For the text-containing cell, return its midpoint in (x, y) coordinate format. 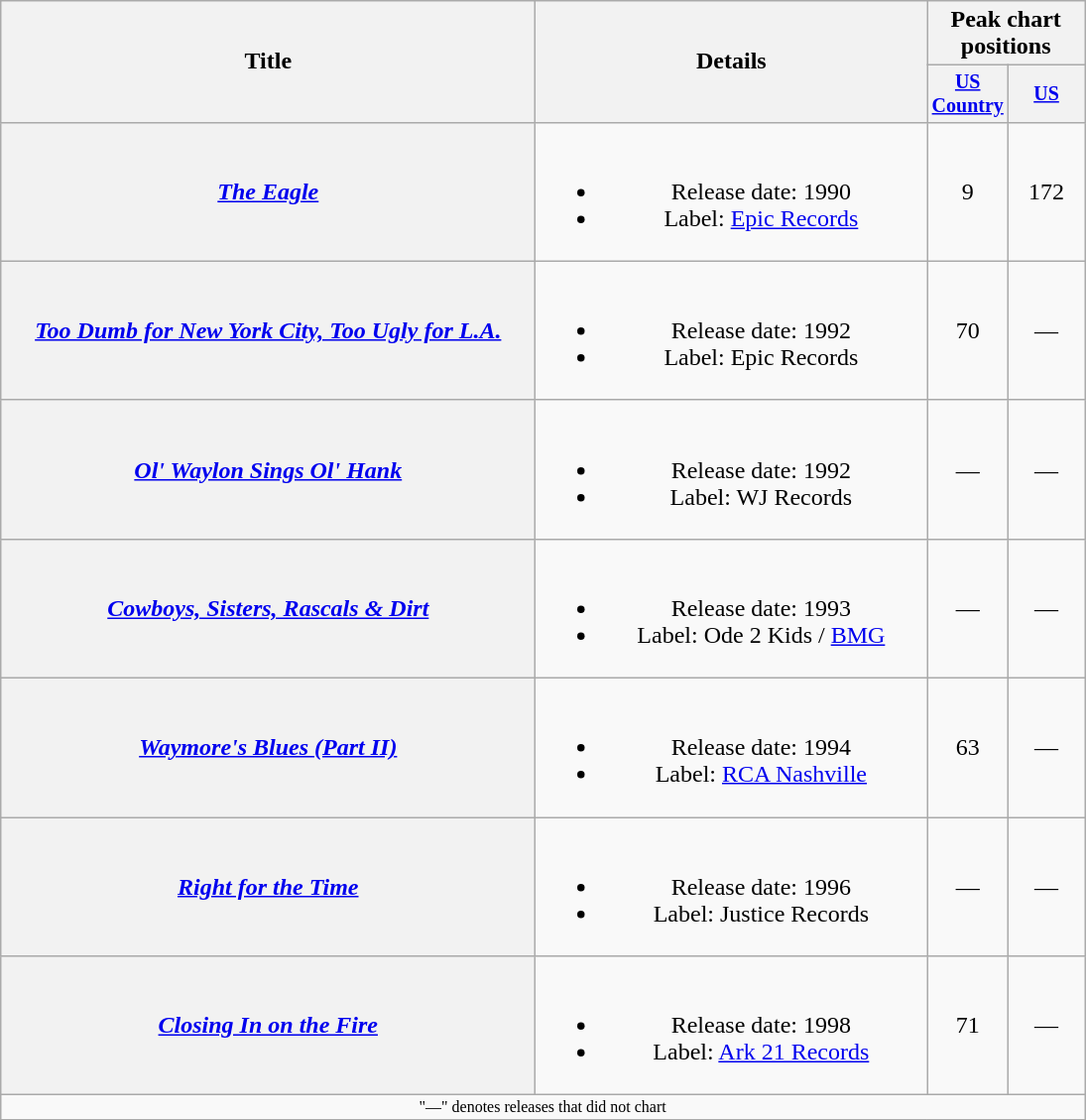
Cowboys, Sisters, Rascals & Dirt (268, 608)
"—" denotes releases that did not chart (543, 1107)
Release date: 1998Label: Ark 21 Records (732, 1026)
Too Dumb for New York City, Too Ugly for L.A. (268, 330)
The Eagle (268, 191)
172 (1047, 191)
Waymore's Blues (Part II) (268, 748)
Title (268, 62)
US (1047, 93)
9 (968, 191)
Peak chartpositions (1006, 34)
Release date: 1993Label: Ode 2 Kids / BMG (732, 608)
Details (732, 62)
Release date: 1992Label: Epic Records (732, 330)
Release date: 1990Label: Epic Records (732, 191)
71 (968, 1026)
Release date: 1992Label: WJ Records (732, 469)
70 (968, 330)
Closing In on the Fire (268, 1026)
Ol' Waylon Sings Ol' Hank (268, 469)
63 (968, 748)
Release date: 1994Label: RCA Nashville (732, 748)
US Country (968, 93)
Release date: 1996Label: Justice Records (732, 887)
Right for the Time (268, 887)
